Capture the cell that displays the provided text and extract its [X, Y] central coordinate. 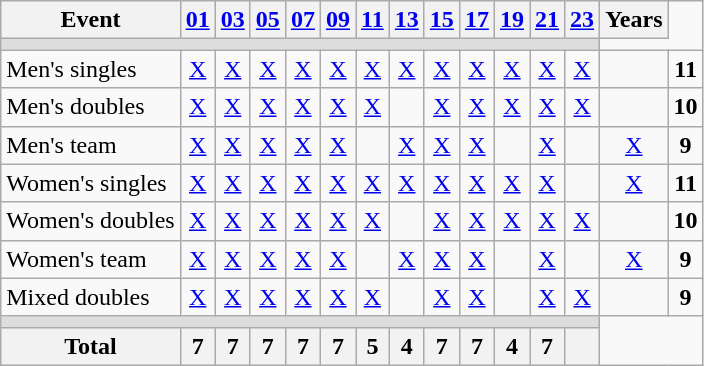
13 [406, 20]
5 [373, 346]
23 [582, 20]
Women's team [90, 259]
Men's singles [90, 69]
Event [90, 20]
Women's singles [90, 183]
Women's doubles [90, 221]
Men's team [90, 145]
21 [548, 20]
15 [442, 20]
Years [634, 20]
Mixed doubles [90, 297]
07 [302, 20]
Total [90, 346]
09 [338, 20]
03 [232, 20]
05 [268, 20]
Men's doubles [90, 107]
17 [476, 20]
01 [198, 20]
19 [512, 20]
